Determine the [x, y] coordinate at the center of the cell enclosing the given text.  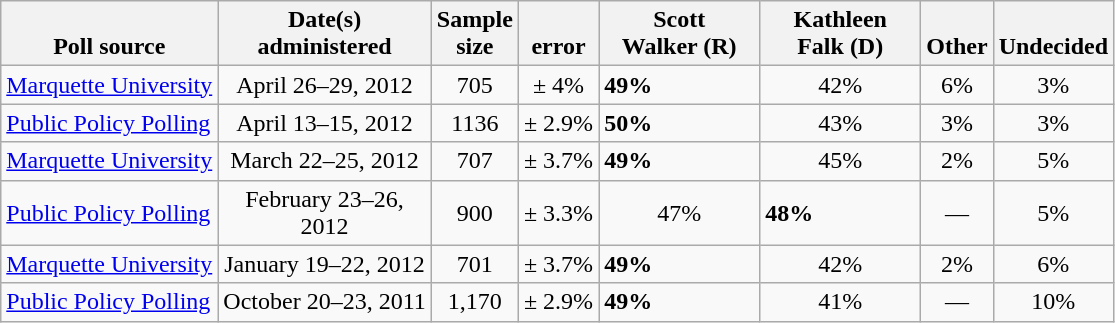
707 [474, 161]
43% [840, 123]
KathleenFalk (D) [840, 34]
1136 [474, 123]
Samplesize [474, 34]
50% [680, 123]
January 19–22, 2012 [325, 264]
October 20–23, 2011 [325, 302]
10% [1053, 302]
February 23–26, 2012 [325, 212]
Other [957, 34]
900 [474, 212]
45% [840, 161]
error [558, 34]
41% [840, 302]
705 [474, 85]
Undecided [1053, 34]
Date(s)administered [325, 34]
1,170 [474, 302]
Poll source [110, 34]
± 4% [558, 85]
± 3.3% [558, 212]
48% [840, 212]
April 26–29, 2012 [325, 85]
ScottWalker (R) [680, 34]
47% [680, 212]
March 22–25, 2012 [325, 161]
701 [474, 264]
April 13–15, 2012 [325, 123]
